Capture the cell that displays the provided text and extract its (x, y) central coordinate. 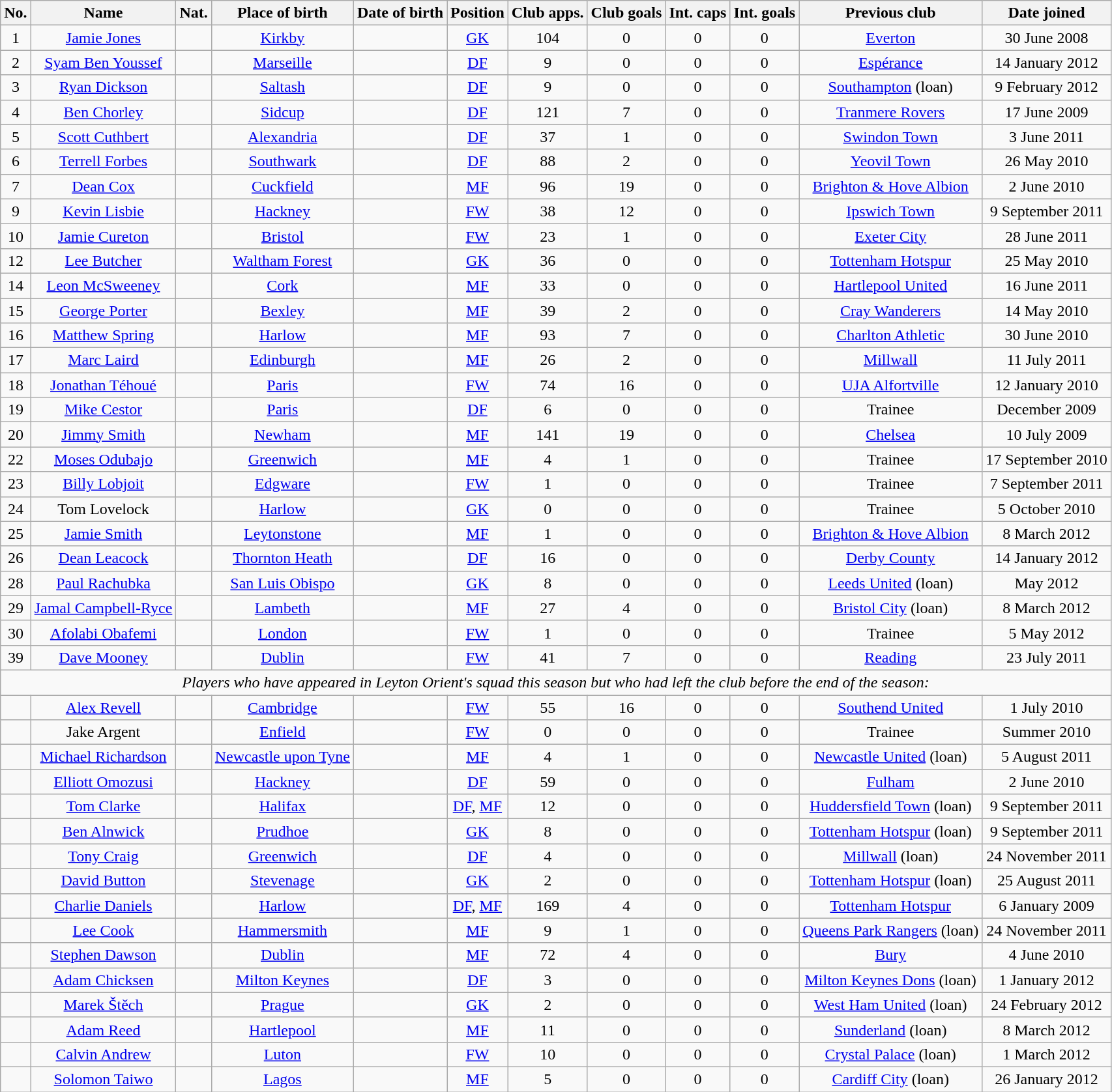
Thornton Heath (282, 558)
Hartlepool United (890, 285)
Cray Wanderers (890, 311)
Adam Reed (103, 1029)
24 February 2012 (1047, 1005)
Jonathan Téhoué (103, 385)
1 January 2012 (1047, 980)
Jamie Jones (103, 38)
Edinburgh (282, 360)
30 June 2008 (1047, 38)
Exeter City (890, 236)
Paul Rachubka (103, 583)
Tom Clarke (103, 807)
55 (548, 707)
26 January 2012 (1047, 1079)
5 August 2011 (1047, 757)
17 September 2010 (1047, 459)
Tom Lovelock (103, 509)
Newham (282, 435)
Marc Laird (103, 360)
No. (16, 13)
11 (548, 1029)
30 June 2010 (1047, 336)
4 June 2010 (1047, 955)
141 (548, 435)
Place of birth (282, 13)
Cardiff City (loan) (890, 1079)
Hartlepool (282, 1029)
Nat. (194, 13)
Milton Keynes Dons (loan) (890, 980)
28 June 2011 (1047, 236)
1 July 2010 (1047, 707)
Leon McSweeney (103, 285)
37 (548, 137)
Luton (282, 1054)
Enfield (282, 732)
Jamie Cureton (103, 236)
Bristol (282, 236)
96 (548, 186)
Solomon Taiwo (103, 1079)
Cork (282, 285)
14 (16, 285)
Jimmy Smith (103, 435)
25 (16, 534)
Alexandria (282, 137)
Hammersmith (282, 930)
Sidcup (282, 112)
December 2009 (1047, 410)
UJA Alfortville (890, 385)
17 (16, 360)
London (282, 633)
26 May 2010 (1047, 162)
Queens Park Rangers (loan) (890, 930)
Cambridge (282, 707)
Crystal Palace (loan) (890, 1054)
Bristol City (loan) (890, 608)
Millwall (loan) (890, 856)
Michael Richardson (103, 757)
Halifax (282, 807)
121 (548, 112)
59 (548, 782)
Newcastle United (loan) (890, 757)
Stevenage (282, 881)
11 July 2011 (1047, 360)
Syam Ben Youssef (103, 63)
10 July 2009 (1047, 435)
Mike Cestor (103, 410)
7 September 2011 (1047, 484)
Billy Lobjoit (103, 484)
Club apps. (548, 13)
16 June 2011 (1047, 285)
169 (548, 906)
Jake Argent (103, 732)
36 (548, 261)
George Porter (103, 311)
18 (16, 385)
Matthew Spring (103, 336)
Lee Butcher (103, 261)
104 (548, 38)
72 (548, 955)
Bexley (282, 311)
Leytonstone (282, 534)
Lambeth (282, 608)
Saltash (282, 87)
41 (548, 657)
Edgware (282, 484)
30 (16, 633)
27 (548, 608)
17 June 2009 (1047, 112)
Afolabi Obafemi (103, 633)
Newcastle upon Tyne (282, 757)
Derby County (890, 558)
Everton (890, 38)
Marek Štěch (103, 1005)
28 (16, 583)
Elliott Omozusi (103, 782)
38 (548, 211)
San Luis Obispo (282, 583)
25 August 2011 (1047, 881)
Jamie Smith (103, 534)
Milton Keynes (282, 980)
Marseille (282, 63)
3 June 2011 (1047, 137)
33 (548, 285)
West Ham United (loan) (890, 1005)
22 (16, 459)
Dean Cox (103, 186)
May 2012 (1047, 583)
Dean Leacock (103, 558)
Int. caps (697, 13)
Ben Alnwick (103, 831)
Espérance (890, 63)
15 (16, 311)
Cuckfield (282, 186)
Kevin Lisbie (103, 211)
Lagos (282, 1079)
6 January 2009 (1047, 906)
Date of birth (400, 13)
Terrell Forbes (103, 162)
5 May 2012 (1047, 633)
Southend United (890, 707)
23 July 2011 (1047, 657)
Tranmere Rovers (890, 112)
Fulham (890, 782)
Southampton (loan) (890, 87)
Bury (890, 955)
Prudhoe (282, 831)
74 (548, 385)
Swindon Town (890, 137)
Int. goals (765, 13)
Charlton Athletic (890, 336)
29 (16, 608)
5 October 2010 (1047, 509)
Millwall (890, 360)
Lee Cook (103, 930)
Summer 2010 (1047, 732)
Position (478, 13)
Alex Revell (103, 707)
Chelsea (890, 435)
Tony Craig (103, 856)
Stephen Dawson (103, 955)
Sunderland (loan) (890, 1029)
Ryan Dickson (103, 87)
Date joined (1047, 13)
Leeds United (loan) (890, 583)
Ipswich Town (890, 211)
14 May 2010 (1047, 311)
Southwark (282, 162)
David Button (103, 881)
Adam Chicksen (103, 980)
Huddersfield Town (loan) (890, 807)
Ben Chorley (103, 112)
25 May 2010 (1047, 261)
9 February 2012 (1047, 87)
Jamal Campbell-Ryce (103, 608)
Dave Mooney (103, 657)
93 (548, 336)
Charlie Daniels (103, 906)
Waltham Forest (282, 261)
Club goals (626, 13)
Name (103, 13)
Kirkby (282, 38)
24 (16, 509)
Players who have appeared in Leyton Orient's squad this season but who had left the club before the end of the season: (556, 682)
Scott Cuthbert (103, 137)
88 (548, 162)
Moses Odubajo (103, 459)
Reading (890, 657)
20 (16, 435)
12 January 2010 (1047, 385)
Previous club (890, 13)
Prague (282, 1005)
Yeovil Town (890, 162)
Calvin Andrew (103, 1054)
1 March 2012 (1047, 1054)
